Determine the (x, y) coordinate at the center of the cell enclosing the given text.  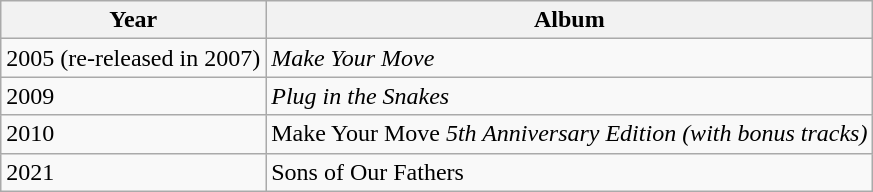
2010 (134, 134)
Sons of Our Fathers (570, 172)
Year (134, 20)
Make Your Move 5th Anniversary Edition (with bonus tracks) (570, 134)
2009 (134, 96)
2021 (134, 172)
Album (570, 20)
2005 (re-released in 2007) (134, 58)
Make Your Move (570, 58)
Plug in the Snakes (570, 96)
